Extract the [x, y] coordinate from the center of the cell holding the provided text.  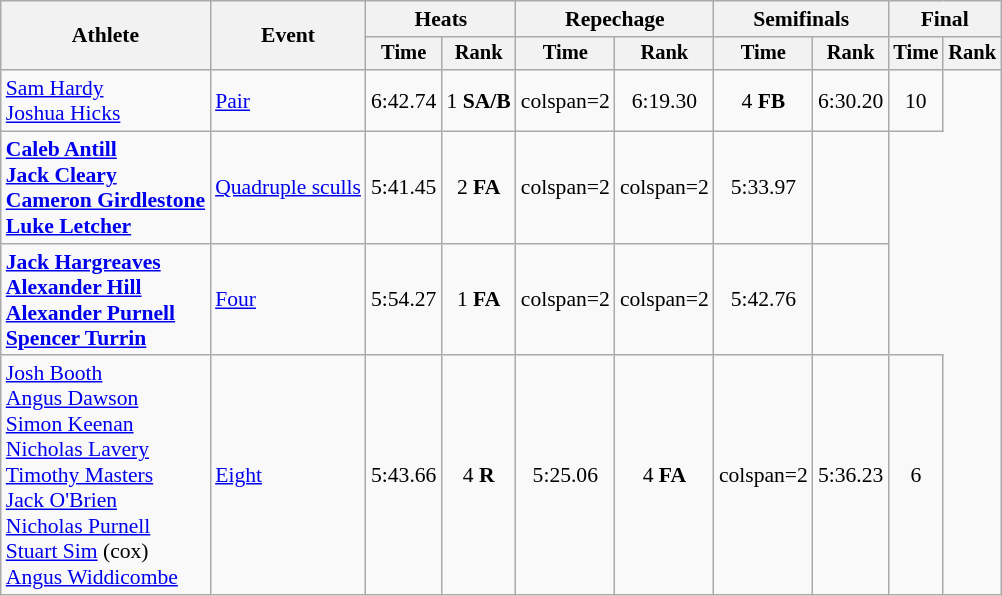
Final [944, 19]
5:54.27 [404, 300]
5:42.76 [764, 300]
Semifinals [802, 19]
Heats [441, 19]
5:25.06 [566, 476]
5:41.45 [404, 188]
5:36.23 [850, 476]
Quadruple sculls [288, 188]
Sam HardyJoshua Hicks [106, 100]
10 [916, 100]
4 R [478, 476]
5:33.97 [764, 188]
Event [288, 36]
6:19.30 [664, 100]
Repechage [615, 19]
1 FA [478, 300]
Four [288, 300]
2 FA [478, 188]
4 FA [664, 476]
Jack HargreavesAlexander HillAlexander PurnellSpencer Turrin [106, 300]
6:42.74 [404, 100]
1 SA/B [478, 100]
Caleb AntillJack ClearyCameron GirdlestoneLuke Letcher [106, 188]
5:43.66 [404, 476]
6 [916, 476]
Pair [288, 100]
6:30.20 [850, 100]
Eight [288, 476]
Athlete [106, 36]
Josh BoothAngus DawsonSimon KeenanNicholas LaveryTimothy MastersJack O'BrienNicholas PurnellStuart Sim (cox)Angus Widdicombe [106, 476]
4 FB [764, 100]
